Locate the cell with the specified text and output its (X, Y) center coordinate. 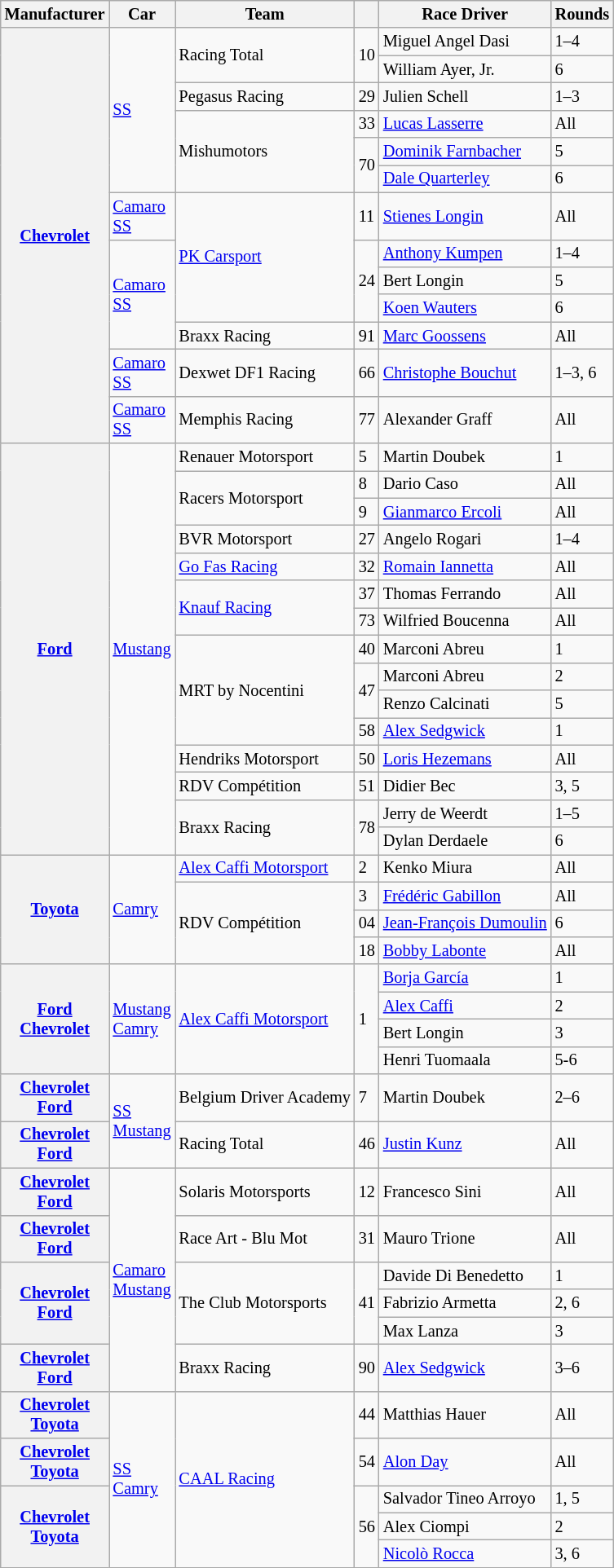
12 (367, 1191)
Team (265, 14)
Alexander Graff (465, 420)
Toyota (55, 910)
Nicolò Rocca (465, 1554)
SSCamry (142, 1479)
1–3, 6 (582, 372)
Dexwet DF1 Racing (265, 372)
Renauer Motorsport (265, 457)
Borja García (465, 978)
Alex Caffi (465, 1006)
CAAL Racing (265, 1479)
Miguel Angel Dasi (465, 42)
9 (367, 512)
The Club Motorsports (265, 1302)
Mustang (142, 649)
41 (367, 1302)
Knauf Racing (265, 608)
MRT by Nocentini (265, 689)
Pegasus Racing (265, 96)
Ford (55, 649)
1–5 (582, 813)
18 (367, 950)
78 (367, 826)
Race Driver (465, 14)
Memphis Racing (265, 420)
1, 5 (582, 1499)
Camry (142, 910)
CamaroMustang (142, 1280)
Chevrolet (55, 236)
Rounds (582, 14)
70 (367, 165)
04 (367, 923)
Christophe Bouchut (465, 372)
5-6 (582, 1060)
3, 5 (582, 786)
PK Carsport (265, 258)
Salvador Tineo Arroyo (465, 1499)
Jean-François Dumoulin (465, 923)
Solaris Motorsports (265, 1191)
Fabrizio Armetta (465, 1303)
29 (367, 96)
40 (367, 649)
Anthony Kumpen (465, 253)
Race Art - Blu Mot (265, 1239)
Mishumotors (265, 152)
90 (367, 1368)
Car (142, 14)
1–3 (582, 96)
Go Fas Racing (265, 566)
3–6 (582, 1368)
Alex Ciompi (465, 1526)
10 (367, 55)
Thomas Ferrando (465, 594)
Didier Bec (465, 786)
Wilfried Boucenna (465, 621)
Renzo Calcinati (465, 703)
33 (367, 124)
Max Lanza (465, 1331)
Hendriks Motorsport (265, 759)
91 (367, 336)
Kenko Miura (465, 868)
Manufacturer (55, 14)
Jerry de Weerdt (465, 813)
Davide Di Benedetto (465, 1275)
Marc Goossens (465, 336)
8 (367, 484)
Dylan Derdaele (465, 841)
2, 6 (582, 1303)
47 (367, 689)
Dario Caso (465, 484)
Racers Motorsport (265, 497)
32 (367, 566)
William Ayer, Jr. (465, 69)
MustangCamry (142, 1019)
BVR Motorsport (265, 539)
73 (367, 621)
Francesco Sini (465, 1191)
Justin Kunz (465, 1144)
2–6 (582, 1098)
Frédéric Gabillon (465, 896)
66 (367, 372)
Stienes Longin (465, 216)
Dale Quarterley (465, 178)
54 (367, 1462)
24 (367, 280)
Loris Hezemans (465, 759)
Lucas Lasserre (465, 124)
Ford Chevrolet (55, 1019)
Angelo Rogari (465, 539)
3, 6 (582, 1554)
SSMustang (142, 1121)
Alon Day (465, 1462)
58 (367, 731)
56 (367, 1526)
Romain Iannetta (465, 566)
Bobby Labonte (465, 950)
27 (367, 539)
44 (367, 1415)
37 (367, 594)
31 (367, 1239)
Henri Tuomaala (465, 1060)
51 (367, 786)
11 (367, 216)
50 (367, 759)
7 (367, 1098)
77 (367, 420)
Dominik Farnbacher (465, 152)
Mauro Trione (465, 1239)
Gianmarco Ercoli (465, 512)
Matthias Hauer (465, 1415)
46 (367, 1144)
Julien Schell (465, 96)
SS (142, 110)
Koen Wauters (465, 308)
Belgium Driver Academy (265, 1098)
